Locate the cell with the specified text and output its (X, Y) center coordinate. 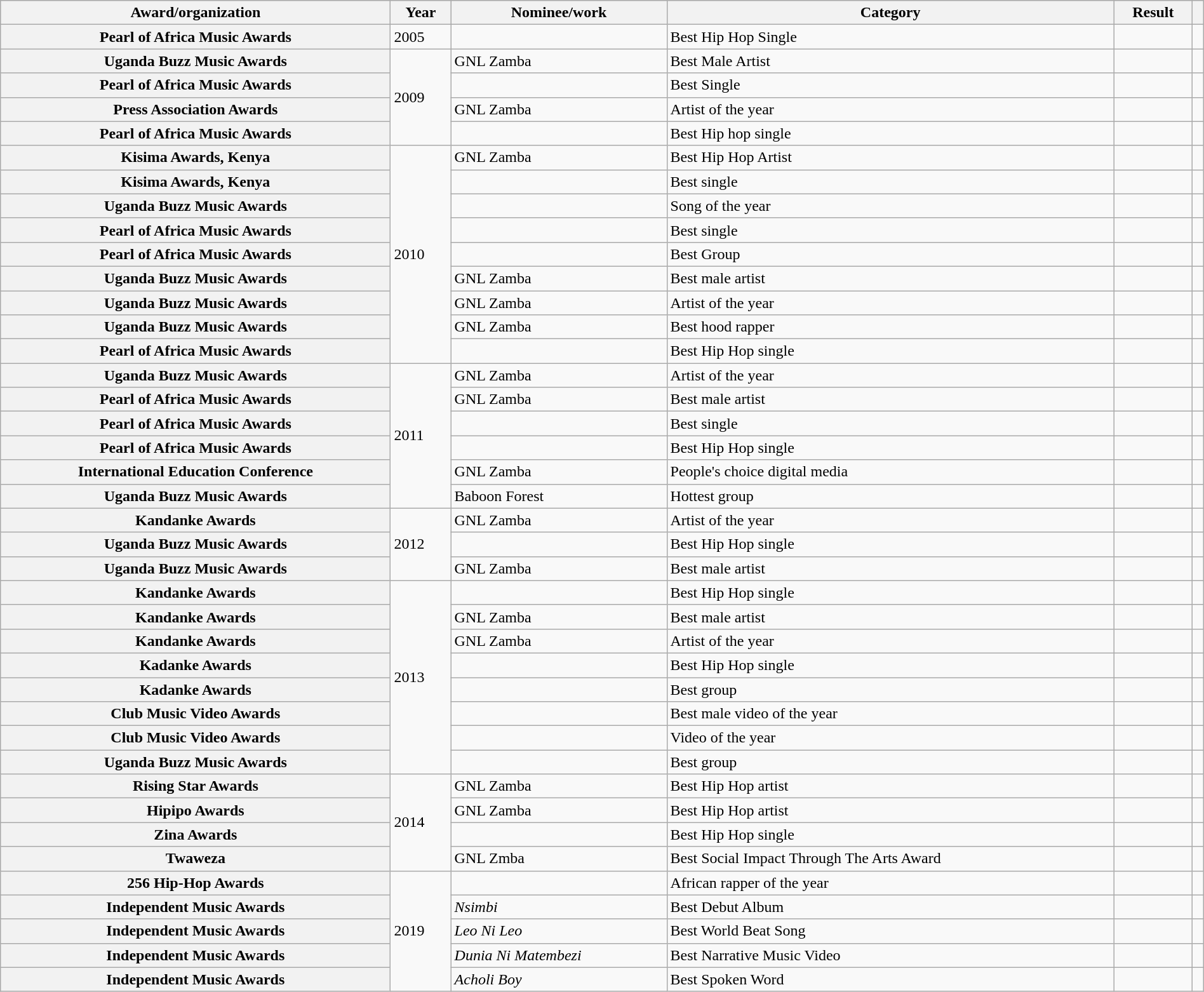
2010 (420, 254)
African rapper of the year (890, 883)
Twaweza (196, 859)
People's choice digital media (890, 472)
Leo Ni Leo (559, 931)
2014 (420, 822)
Hipipo Awards (196, 810)
Best World Beat Song (890, 931)
256 Hip-Hop Awards (196, 883)
Best Male Artist (890, 61)
Zina Awards (196, 834)
Dunia Ni Matembezi (559, 955)
Best Hip hop single (890, 133)
Best Debut Album (890, 907)
Result (1153, 13)
Best hood rapper (890, 327)
Press Association Awards (196, 109)
2005 (420, 37)
Rising Star Awards (196, 786)
Award/organization (196, 13)
Category (890, 13)
Best Social Impact Through The Arts Award (890, 859)
2011 (420, 436)
GNL Zmba (559, 859)
Best Narrative Music Video (890, 955)
International Education Conference (196, 472)
Year (420, 13)
2009 (420, 97)
Baboon Forest (559, 496)
Song of the year (890, 206)
2019 (420, 931)
2012 (420, 544)
Best Spoken Word (890, 979)
Video of the year (890, 738)
Acholi Boy (559, 979)
Best Single (890, 85)
Best male video of the year (890, 714)
Best Hip Hop Artist (890, 158)
Nsimbi (559, 907)
Nominee/work (559, 13)
Hottest group (890, 496)
Best Group (890, 254)
2013 (420, 677)
Best Hip Hop Single (890, 37)
